Output the [X, Y] coordinate of the center of the cell containing the given text.  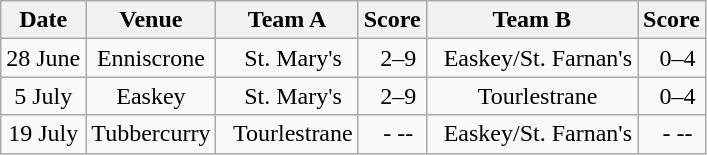
5 July [44, 96]
19 July [44, 134]
Team B [532, 20]
28 June [44, 58]
Easkey [151, 96]
Date [44, 20]
Enniscrone [151, 58]
Team A [287, 20]
Tubbercurry [151, 134]
Venue [151, 20]
